Find where the given text appears and provide that cell's center as (X, Y) coordinate. 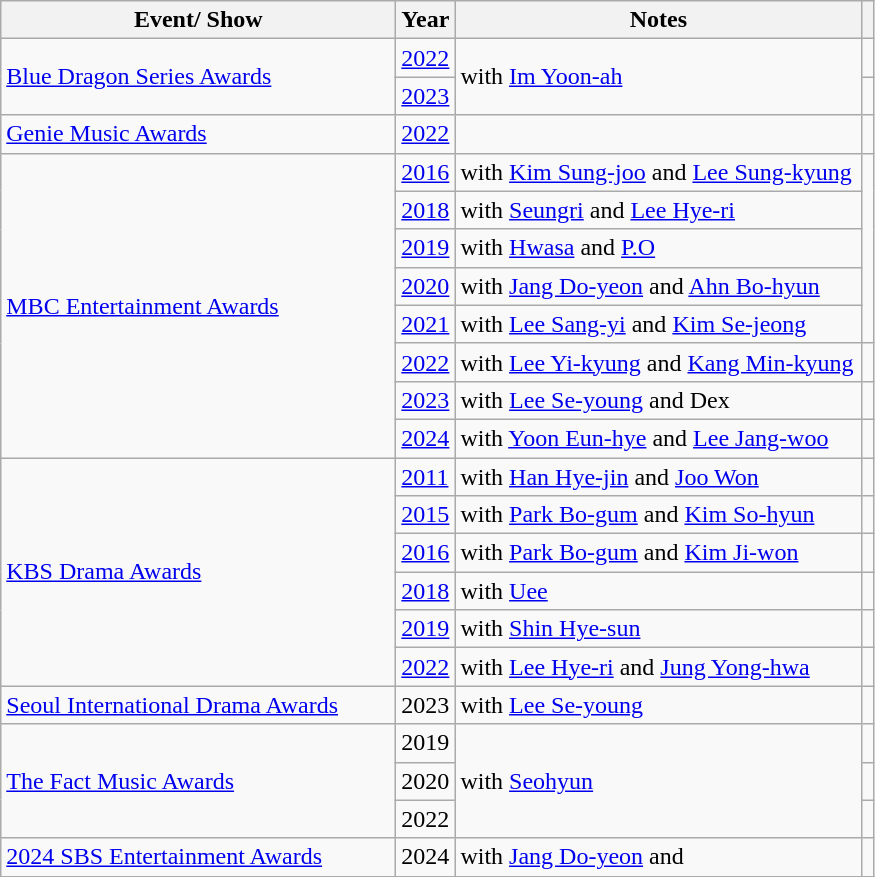
with Hwasa and P.O (658, 248)
2024 SBS Entertainment Awards (198, 857)
Year (426, 20)
with Jang Do-yeon and Ahn Bo-hyun (658, 286)
KBS Drama Awards (198, 572)
Genie Music Awards (198, 134)
with Seungri and Lee Hye-ri (658, 210)
with Lee Sang-yi and Kim Se-jeong (658, 324)
with Park Bo-gum and Kim Ji-won (658, 553)
with Im Yoon-ah (658, 77)
Seoul International Drama Awards (198, 705)
Event/ Show (198, 20)
with Seohyun (658, 781)
with Jang Do-yeon and (658, 857)
2021 (426, 324)
with Lee Yi-kyung and Kang Min-kyung (658, 362)
with Yoon Eun-hye and Lee Jang-woo (658, 438)
with Lee Se-young (658, 705)
with Shin Hye-sun (658, 629)
with Lee Se-young and Dex (658, 400)
with Han Hye-jin and Joo Won (658, 477)
MBC Entertainment Awards (198, 305)
with Kim Sung-joo and Lee Sung-kyung (658, 172)
The Fact Music Awards (198, 781)
Blue Dragon Series Awards (198, 77)
with Park Bo-gum and Kim So-hyun (658, 515)
2015 (426, 515)
2011 (426, 477)
Notes (658, 20)
with Uee (658, 591)
with Lee Hye-ri and Jung Yong-hwa (658, 667)
